From the cell containing the given text, extract its center point as (X, Y) coordinate. 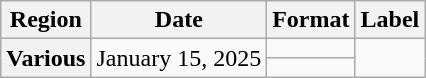
Date (179, 20)
January 15, 2025 (179, 58)
Region (46, 20)
Various (46, 58)
Format (311, 20)
Label (390, 20)
